Capture the cell that displays the provided text and extract its (x, y) central coordinate. 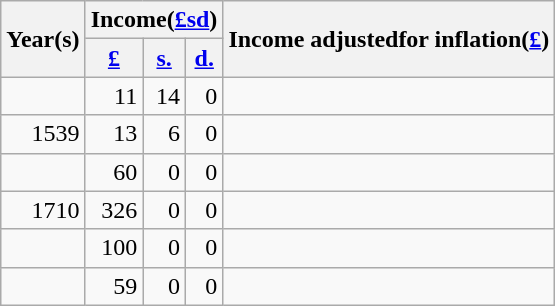
d. (204, 58)
Income(£sd) (154, 20)
s. (164, 58)
Income adjustedfor inflation(£) (389, 39)
1539 (43, 134)
14 (164, 96)
£ (114, 58)
6 (164, 134)
13 (114, 134)
100 (114, 248)
60 (114, 172)
1710 (43, 210)
Year(s) (43, 39)
326 (114, 210)
11 (114, 96)
59 (114, 286)
